Return (x, y) of the center of cell containing provided text 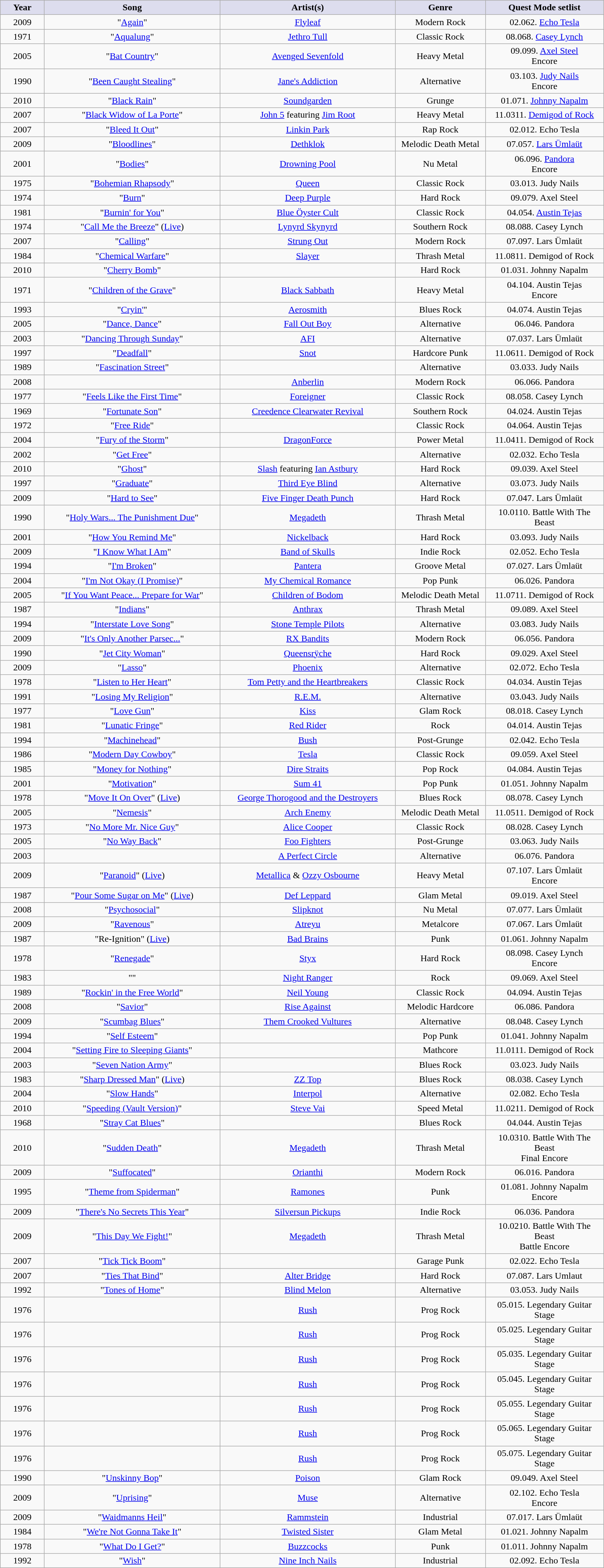
"Black Widow of La Porte" (132, 115)
"Paranoid" (Live) (132, 876)
"Black Rain" (132, 100)
"Graduate" (132, 483)
08.088. Casey Lynch (544, 227)
"Cryin'" (132, 309)
"Ties That Bind" (132, 1276)
06.096. PandoraEncore (544, 164)
09.039. Axel Steel (544, 469)
Third Eye Blind (308, 483)
"Free Ride" (132, 425)
04.084. Austin Tejas (544, 769)
"Nemesis" (132, 812)
Slash featuring Ian Astbury (308, 469)
08.048. Casey Lynch (544, 1021)
Queensrÿche (308, 653)
"Sharp Dressed Man" (Live) (132, 1079)
"Holy Wars... The Punishment Due" (132, 518)
Blind Melon (308, 1290)
Kiss (308, 711)
Five Finger Death Punch (308, 498)
Foo Fighters (308, 841)
"Pour Some Sugar on Me" (Live) (132, 895)
Soundgarden (308, 100)
Red Rider (308, 726)
Jane's Addiction (308, 81)
"Scumbag Blues" (132, 1021)
"Love Gun" (132, 711)
Black Sabbath (308, 290)
Band of Skulls (308, 552)
Genre (440, 8)
02.072. Echo Tesla (544, 667)
AFI (308, 338)
Metallica & Ozzy Osbourne (308, 876)
05.065. Legendary Guitar Stage (544, 1434)
Pop Rock (440, 769)
Creedence Clearwater Revival (308, 411)
03.063. Judy Nails (544, 841)
11.0811. Demigod of Rock (544, 256)
05.045. Legendary Guitar Stage (544, 1384)
Buzzcocks (308, 1546)
Rap Rock (440, 129)
"Jet City Woman" (132, 653)
"Hard to See" (132, 498)
Poison (308, 1478)
05.075. Legendary Guitar Stage (544, 1458)
07.067. Lars Ümlaüt (544, 924)
"Machinehead" (132, 740)
"Tones of Home" (132, 1290)
Arch Enemy (308, 812)
"Call Me the Breeze" (Live) (132, 227)
09.069. Axel Steel (544, 978)
A Perfect Circle (308, 856)
Metalcore (440, 924)
07.077. Lars Ümlaüt (544, 909)
09.049. Axel Steel (544, 1478)
Steve Vai (308, 1108)
"Get Free" (132, 454)
"Stray Cat Blues" (132, 1123)
07.037. Lars Ümlaüt (544, 338)
Rise Against (308, 1007)
"No Way Back" (132, 841)
"How You Remind Me" (132, 537)
"Again" (132, 22)
Tom Petty and the Heartbreakers (308, 682)
Garage Punk (440, 1261)
Aerosmith (308, 309)
Anberlin (308, 382)
Neil Young (308, 992)
Linkin Park (308, 129)
01.011. Johnny Napalm (544, 1546)
Lynyrd Skynyrd (308, 227)
Mathcore (440, 1050)
"Fascination Street" (132, 367)
Nickelback (308, 537)
Slayer (308, 256)
"Speeding (Vault Version)" (132, 1108)
Queen (308, 183)
02.092. Echo Tesla (544, 1561)
09.019. Axel Steel (544, 895)
02.012. Echo Tesla (544, 129)
Them Crooked Vultures (308, 1021)
"Interstate Love Song" (132, 624)
02.022. Echo Tesla (544, 1261)
08.058. Casey Lynch (544, 396)
10.0310. Battle With The BeastFinal Encore (544, 1147)
"If You Want Peace... Prepare for War" (132, 595)
1991 (22, 696)
"Seven Nation Army" (132, 1065)
04.074. Austin Tejas (544, 309)
11.0111. Demigod of Rock (544, 1050)
"Ravenous" (132, 924)
"Move It On Over" (Live) (132, 798)
03.023. Judy Nails (544, 1065)
02.082. Echo Tesla (544, 1094)
Fall Out Boy (308, 324)
"" (132, 978)
04.094. Austin Tejas (544, 992)
Drowning Pool (308, 164)
Flyleaf (308, 22)
Artist(s) (308, 8)
Hardcore Punk (440, 353)
Night Ranger (308, 978)
Year (22, 8)
1995 (22, 1192)
11.0411. Demigod of Rock (544, 440)
Anthrax (308, 609)
"Uprising" (132, 1498)
Dire Straits (308, 769)
"Wish" (132, 1561)
"Bodies" (132, 164)
10.0210. Battle With The BeastBattle Encore (544, 1236)
1969 (22, 411)
"Aqualung" (132, 37)
"Ghost" (132, 469)
07.097. Lars Ümlaüt (544, 241)
"Setting Fire to Sleeping Giants" (132, 1050)
03.053. Judy Nails (544, 1290)
Speed Metal (440, 1108)
01.081. Johnny NapalmEncore (544, 1192)
06.036. Pandora (544, 1212)
03.093. Judy Nails (544, 537)
06.066. Pandora (544, 382)
11.0711. Demigod of Rock (544, 595)
02.032. Echo Tesla (544, 454)
"Psychosocial" (132, 909)
09.079. Axel Steel (544, 198)
"Re-Ignition" (Live) (132, 938)
07.057. Lars Ümlaüt (544, 144)
DragonForce (308, 440)
08.078. Casey Lynch (544, 798)
10.0110. Battle With The Beast (544, 518)
"Losing My Religion" (132, 696)
01.051. Johnny Napalm (544, 783)
06.046. Pandora (544, 324)
Sum 41 (308, 783)
Def Leppard (308, 895)
07.087. Lars Umlaut (544, 1276)
Quest Mode setlist (544, 8)
05.035. Legendary Guitar Stage (544, 1359)
Groove Metal (440, 566)
Nine Inch Nails (308, 1561)
04.104. Austin TejasEncore (544, 290)
03.013. Judy Nails (544, 183)
Snot (308, 353)
John 5 featuring Jim Root (308, 115)
Deep Purple (308, 198)
"There's No Secrets This Year" (132, 1212)
"Calling" (132, 241)
03.103. Judy NailsEncore (544, 81)
01.031. Johnny Napalm (544, 270)
03.043. Judy Nails (544, 696)
"Bloodlines" (132, 144)
"We're Not Gonna Take It" (132, 1531)
Alice Cooper (308, 827)
05.055. Legendary Guitar Stage (544, 1408)
01.071. Johnny Napalm (544, 100)
07.017. Lars Ümlaüt (544, 1517)
Orianthi (308, 1172)
1975 (22, 183)
Power Metal (440, 440)
09.059. Axel Steel (544, 754)
"Bleed It Out" (132, 129)
08.018. Casey Lynch (544, 711)
"Savior" (132, 1007)
01.061. Johnny Napalm (544, 938)
Alter Bridge (308, 1276)
Pantera (308, 566)
Grunge (440, 100)
ZZ Top (308, 1079)
11.0511. Demigod of Rock (544, 812)
03.073. Judy Nails (544, 483)
"Burnin' for You" (132, 212)
Silversun Pickups (308, 1212)
11.0211. Demigod of Rock (544, 1108)
"Rockin' in the Free World" (132, 992)
Avenged Sevenfold (308, 56)
08.028. Casey Lynch (544, 827)
1973 (22, 827)
"Feels Like the First Time" (132, 396)
"Fury of the Storm" (132, 440)
George Thorogood and the Destroyers (308, 798)
02.052. Echo Tesla (544, 552)
06.026. Pandora (544, 581)
11.0311. Demigod of Rock (544, 115)
Styx (308, 959)
06.056. Pandora (544, 638)
"Fortunate Son" (132, 411)
09.089. Axel Steel (544, 609)
"Lunatic Fringe" (132, 726)
"Waidmanns Heil" (132, 1517)
"Dance, Dance" (132, 324)
Twisted Sister (308, 1531)
2002 (22, 454)
03.083. Judy Nails (544, 624)
"Tick Tick Boom" (132, 1261)
07.107. Lars ÜmlaütEncore (544, 876)
My Chemical Romance (308, 581)
"Money for Nothing" (132, 769)
"Indians" (132, 609)
1985 (22, 769)
Blue Öyster Cult (308, 212)
03.033. Judy Nails (544, 367)
"Sudden Death" (132, 1147)
02.102. Echo TeslaEncore (544, 1498)
Foreigner (308, 396)
"Motivation" (132, 783)
Dethklok (308, 144)
Slipknot (308, 909)
"Dancing Through Sunday" (132, 338)
05.025. Legendary Guitar Stage (544, 1335)
01.021. Johnny Napalm (544, 1531)
Ramones (308, 1192)
06.016. Pandora (544, 1172)
"Modern Day Cowboy" (132, 754)
Stone Temple Pilots (308, 624)
Bad Brains (308, 938)
11.0611. Demigod of Rock (544, 353)
"Self Esteem" (132, 1036)
1986 (22, 754)
07.047. Lars Ümlaüt (544, 498)
RX Bandits (308, 638)
"I Know What I Am" (132, 552)
Strung Out (308, 241)
"What Do I Get?" (132, 1546)
04.044. Austin Tejas (544, 1123)
Melodic Hardcore (440, 1007)
1968 (22, 1123)
1993 (22, 309)
"Children of the Grave" (132, 290)
Children of Bodom (308, 595)
08.098. Casey LynchEncore (544, 959)
Atreyu (308, 924)
"Cherry Bomb" (132, 270)
04.054. Austin Tejas (544, 212)
"I'm Broken" (132, 566)
Interpol (308, 1094)
Muse (308, 1498)
"Theme from Spiderman" (132, 1192)
Song (132, 8)
R.E.M. (308, 696)
09.029. Axel Steel (544, 653)
"It's Only Another Parsec..." (132, 638)
Bush (308, 740)
09.099. Axel SteelEncore (544, 56)
04.064. Austin Tejas (544, 425)
04.014. Austin Tejas (544, 726)
"Deadfall" (132, 353)
"This Day We Fight!" (132, 1236)
"Burn" (132, 198)
"Bohemian Rhapsody" (132, 183)
Rammstein (308, 1517)
06.086. Pandora (544, 1007)
Tesla (308, 754)
02.062. Echo Tesla (544, 22)
"Been Caught Stealing" (132, 81)
"No More Mr. Nice Guy" (132, 827)
"Renegade" (132, 959)
"Lasso" (132, 667)
01.041. Johnny Napalm (544, 1036)
1972 (22, 425)
"Bat Country" (132, 56)
08.068. Casey Lynch (544, 37)
08.038. Casey Lynch (544, 1079)
"Slow Hands" (132, 1094)
Phoenix (308, 667)
04.024. Austin Tejas (544, 411)
06.076. Pandora (544, 856)
02.042. Echo Tesla (544, 740)
04.034. Austin Tejas (544, 682)
05.015. Legendary Guitar Stage (544, 1310)
Jethro Tull (308, 37)
"I'm Not Okay (I Promise)" (132, 581)
07.027. Lars Ümlaüt (544, 566)
"Suffocated" (132, 1172)
"Listen to Her Heart" (132, 682)
"Unskinny Bop" (132, 1478)
"Chemical Warfare" (132, 256)
